Provide the (x, y) coordinate of the cell's center where the given text is located.  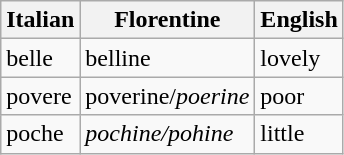
lovely (299, 58)
Florentine (168, 20)
poverine/poerine (168, 96)
poor (299, 96)
little (299, 134)
pochine/pohine (168, 134)
Italian (40, 20)
poche (40, 134)
English (299, 20)
belle (40, 58)
belline (168, 58)
povere (40, 96)
